From the cell containing the given text, extract its center point as (X, Y) coordinate. 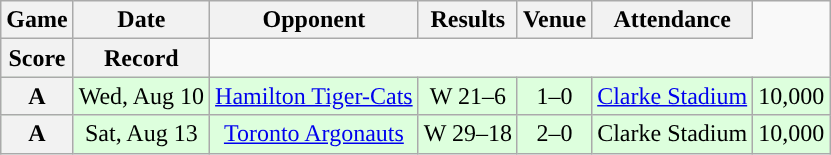
W 29–18 (468, 134)
Toronto Argonauts (314, 134)
W 21–6 (468, 96)
Opponent (314, 20)
Game (37, 20)
Record (141, 58)
1–0 (554, 96)
Date (141, 20)
Hamilton Tiger-Cats (314, 96)
Wed, Aug 10 (141, 96)
Attendance (672, 20)
Score (37, 58)
Sat, Aug 13 (141, 134)
2–0 (554, 134)
Venue (554, 20)
Results (468, 20)
